Locate the cell with the specified text and output its (x, y) center coordinate. 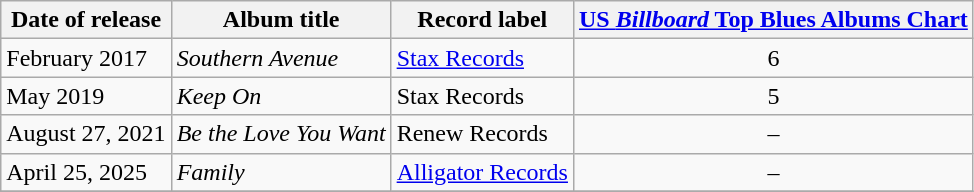
Keep On (281, 96)
August 27, 2021 (86, 134)
US Billboard Top Blues Albums Chart (773, 20)
5 (773, 96)
Alligator Records (482, 172)
May 2019 (86, 96)
Renew Records (482, 134)
Date of release (86, 20)
February 2017 (86, 58)
Family (281, 172)
Southern Avenue (281, 58)
6 (773, 58)
Be the Love You Want (281, 134)
April 25, 2025 (86, 172)
Album title (281, 20)
Record label (482, 20)
